Pinpoint the cell where the given text exists, returning its (X, Y) midpoint coordinate. 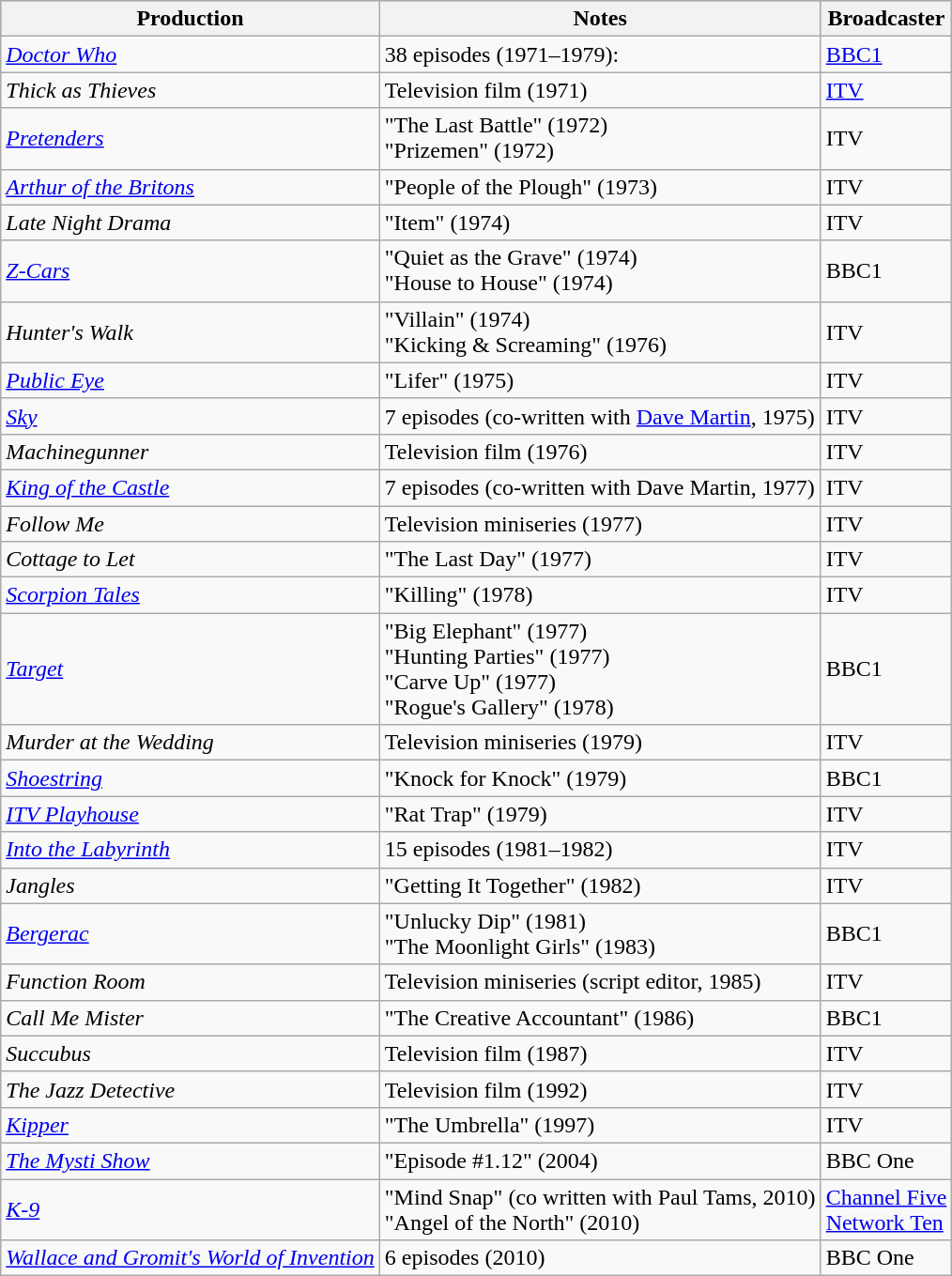
Television film (1992) (600, 1089)
Notes (600, 19)
Television miniseries (script editor, 1985) (600, 982)
"Getting It Together" (1982) (600, 885)
15 episodes (1981–1982) (600, 850)
The Jazz Detective (191, 1089)
Into the Labyrinth (191, 850)
Bergerac (191, 933)
K-9 (191, 1209)
"Item" (1974) (600, 223)
"The Creative Accountant" (1986) (600, 1018)
7 episodes (co-written with Dave Martin, 1975) (600, 416)
Jangles (191, 885)
Hunter's Walk (191, 332)
"Big Elephant" (1977)"Hunting Parties" (1977)"Carve Up" (1977)"Rogue's Gallery" (1978) (600, 669)
Production (191, 19)
Machinegunner (191, 452)
Wallace and Gromit's World of Invention (191, 1258)
Scorpion Tales (191, 595)
"Episode #1.12" (2004) (600, 1161)
Function Room (191, 982)
Late Night Drama (191, 223)
Z-Cars (191, 270)
"Killing" (1978) (600, 595)
Arthur of the Britons (191, 187)
38 episodes (1971–1979): (600, 54)
Television film (1976) (600, 452)
Television miniseries (1977) (600, 523)
Doctor Who (191, 54)
"The Last Battle" (1972)"Prizemen" (1972) (600, 139)
"Rat Trap" (1979) (600, 814)
Television film (1987) (600, 1053)
Follow Me (191, 523)
"Lifer" (1975) (600, 380)
ITV Playhouse (191, 814)
Succubus (191, 1053)
"Villain" (1974)"Kicking & Screaming" (1976) (600, 332)
King of the Castle (191, 487)
"Unlucky Dip" (1981)"The Moonlight Girls" (1983) (600, 933)
Cottage to Let (191, 560)
Kipper (191, 1125)
"Mind Snap" (co written with Paul Tams, 2010)"Angel of the North" (2010) (600, 1209)
Shoestring (191, 778)
"Knock for Knock" (1979) (600, 778)
Television film (1971) (600, 90)
6 episodes (2010) (600, 1258)
Broadcaster (886, 19)
Pretenders (191, 139)
Public Eye (191, 380)
Target (191, 669)
Channel FiveNetwork Ten (886, 1209)
"Quiet as the Grave" (1974)"House to House" (1974) (600, 270)
"People of the Plough" (1973) (600, 187)
Television miniseries (1979) (600, 743)
Thick as Thieves (191, 90)
7 episodes (co-written with Dave Martin, 1977) (600, 487)
"The Umbrella" (1997) (600, 1125)
"The Last Day" (1977) (600, 560)
Murder at the Wedding (191, 743)
Sky (191, 416)
Call Me Mister (191, 1018)
The Mysti Show (191, 1161)
